Identify which cell holds the provided text, then report its [x, y] central coordinate. 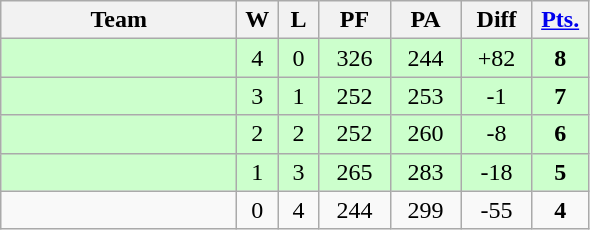
W [258, 20]
PF [354, 20]
7 [560, 96]
Team [119, 20]
Pts. [560, 20]
+82 [496, 58]
8 [560, 58]
299 [426, 210]
326 [354, 58]
PA [426, 20]
L [298, 20]
265 [354, 172]
253 [426, 96]
-8 [496, 134]
-1 [496, 96]
260 [426, 134]
Diff [496, 20]
5 [560, 172]
283 [426, 172]
-18 [496, 172]
6 [560, 134]
-55 [496, 210]
